Pinpoint the cell where the given text exists, returning its [x, y] midpoint coordinate. 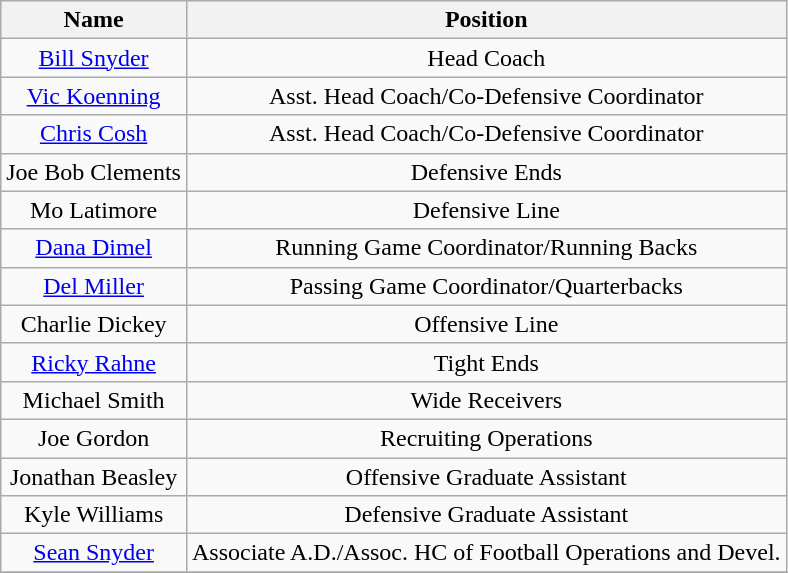
Ricky Rahne [94, 362]
Joe Bob Clements [94, 172]
Defensive Ends [486, 172]
Del Miller [94, 286]
Michael Smith [94, 400]
Tight Ends [486, 362]
Associate A.D./Assoc. HC of Football Operations and Devel. [486, 553]
Dana Dimel [94, 248]
Offensive Line [486, 324]
Joe Gordon [94, 438]
Offensive Graduate Assistant [486, 477]
Defensive Line [486, 210]
Wide Receivers [486, 400]
Vic Koenning [94, 96]
Bill Snyder [94, 58]
Chris Cosh [94, 134]
Kyle Williams [94, 515]
Position [486, 20]
Name [94, 20]
Mo Latimore [94, 210]
Passing Game Coordinator/Quarterbacks [486, 286]
Charlie Dickey [94, 324]
Running Game Coordinator/Running Backs [486, 248]
Sean Snyder [94, 553]
Recruiting Operations [486, 438]
Jonathan Beasley [94, 477]
Head Coach [486, 58]
Defensive Graduate Assistant [486, 515]
